Output the (X, Y) coordinate of the center of the cell containing the given text.  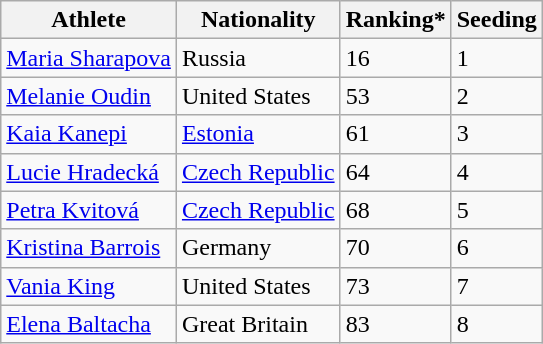
61 (396, 134)
4 (496, 172)
Nationality (258, 20)
1 (496, 58)
68 (396, 210)
Maria Sharapova (89, 58)
3 (496, 134)
7 (496, 286)
Kristina Barrois (89, 248)
Russia (258, 58)
Athlete (89, 20)
73 (396, 286)
2 (496, 96)
Vania King (89, 286)
6 (496, 248)
8 (496, 324)
16 (396, 58)
Seeding (496, 20)
Lucie Hradecká (89, 172)
Kaia Kanepi (89, 134)
Ranking* (396, 20)
Great Britain (258, 324)
5 (496, 210)
53 (396, 96)
70 (396, 248)
Elena Baltacha (89, 324)
Germany (258, 248)
Petra Kvitová (89, 210)
83 (396, 324)
64 (396, 172)
Melanie Oudin (89, 96)
Estonia (258, 134)
